Detect which cell encompasses the target text, then output its [x, y] center coordinate. 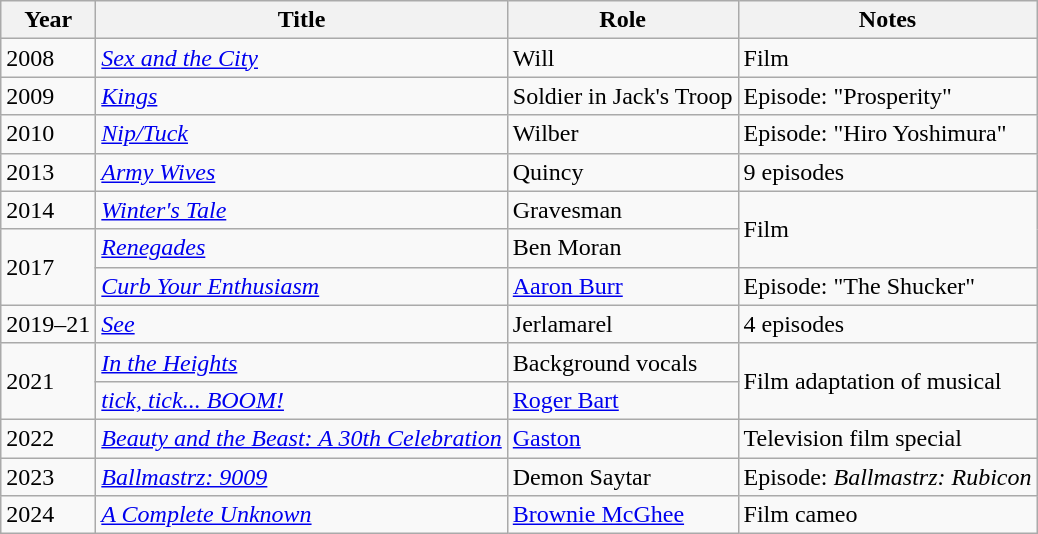
2010 [48, 134]
Quincy [622, 172]
2008 [48, 58]
Gaston [622, 438]
2009 [48, 96]
Ballmastrz: 9009 [302, 477]
2014 [48, 210]
2022 [48, 438]
Episode: "Prosperity" [888, 96]
Renegades [302, 248]
See [302, 324]
Year [48, 20]
Will [622, 58]
Kings [302, 96]
A Complete Unknown [302, 515]
Episode: Ballmastrz: Rubicon [888, 477]
In the Heights [302, 362]
Soldier in Jack's Troop [622, 96]
Role [622, 20]
Sex and the City [302, 58]
Background vocals [622, 362]
Title [302, 20]
Roger Bart [622, 400]
Notes [888, 20]
Demon Saytar [622, 477]
Ben Moran [622, 248]
Episode: "Hiro Yoshimura" [888, 134]
Film cameo [888, 515]
2021 [48, 381]
Television film special [888, 438]
Army Wives [302, 172]
Aaron Burr [622, 286]
Episode: "The Shucker" [888, 286]
Curb Your Enthusiasm [302, 286]
Wilber [622, 134]
4 episodes [888, 324]
9 episodes [888, 172]
Beauty and the Beast: A 30th Celebration [302, 438]
2019–21 [48, 324]
Gravesman [622, 210]
2024 [48, 515]
tick, tick... BOOM! [302, 400]
2023 [48, 477]
Jerlamarel [622, 324]
2017 [48, 267]
Winter's Tale [302, 210]
Nip/Tuck [302, 134]
2013 [48, 172]
Brownie McGhee [622, 515]
Film adaptation of musical [888, 381]
